Scan for the cell matching the given text and deliver its [x, y] coordinate at center. 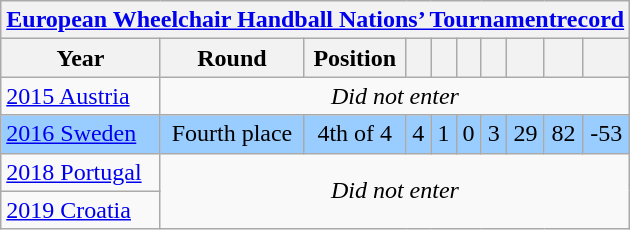
Position [355, 58]
Fourth place [232, 134]
Year [80, 58]
4th of 4 [355, 134]
2015 Austria [80, 96]
2019 Croatia [80, 210]
-53 [606, 134]
European Wheelchair Handball Nations’ Tournamentrecord [316, 20]
1 [444, 134]
2016 Sweden [80, 134]
82 [563, 134]
29 [525, 134]
0 [468, 134]
2018 Portugal [80, 172]
Round [232, 58]
4 [418, 134]
3 [494, 134]
